Provide the (X, Y) coordinate of the cell's center where the given text is located.  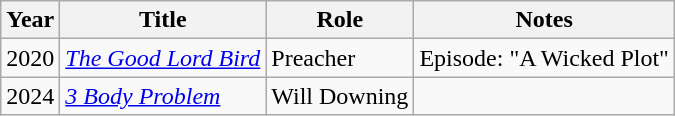
Year (30, 20)
Notes (544, 20)
Title (163, 20)
Will Downing (340, 96)
3 Body Problem (163, 96)
Role (340, 20)
Episode: "A Wicked Plot" (544, 58)
2024 (30, 96)
Preacher (340, 58)
The Good Lord Bird (163, 58)
2020 (30, 58)
